Provide the (X, Y) coordinate of the cell's center where the given text is located.  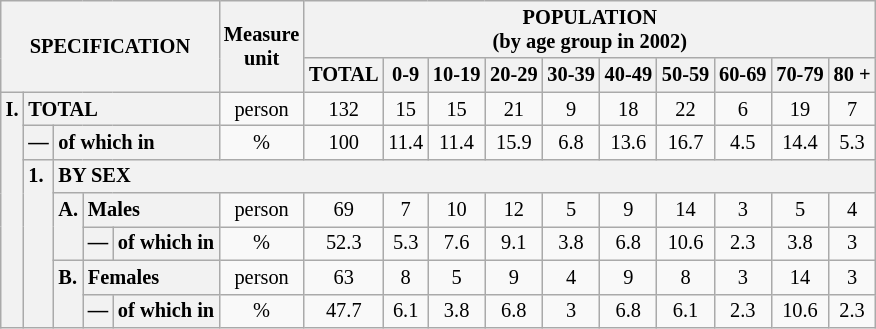
7.6 (456, 243)
B. (68, 294)
21 (514, 109)
70-79 (800, 75)
16.7 (686, 142)
A. (68, 226)
POPULATION (by age group in 2002) (590, 29)
18 (628, 109)
60-69 (742, 75)
15.9 (514, 142)
69 (344, 210)
132 (344, 109)
40-49 (628, 75)
80 + (852, 75)
47.7 (344, 311)
10 (456, 210)
Measure unit (262, 46)
20-29 (514, 75)
BY SEX (465, 176)
22 (686, 109)
Females (151, 277)
4.5 (742, 142)
10-19 (456, 75)
0-9 (406, 75)
63 (344, 277)
12 (514, 210)
1. (38, 243)
100 (344, 142)
9.1 (514, 243)
14.4 (800, 142)
SPECIFICATION (110, 46)
52.3 (344, 243)
6 (742, 109)
13.6 (628, 142)
Males (151, 210)
30-39 (570, 75)
19 (800, 109)
I. (12, 210)
50-59 (686, 75)
